Return the (X, Y) coordinate for the center point of the cell that contains the specified text.  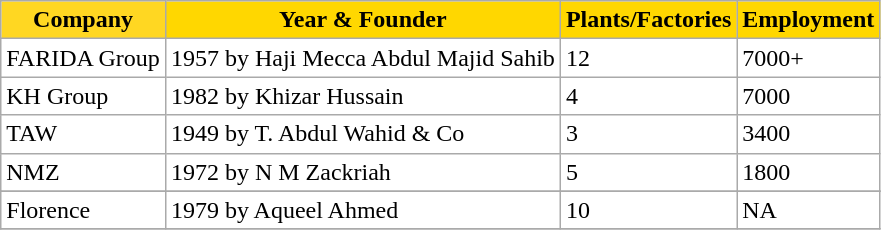
10 (648, 210)
7000+ (808, 58)
Company (84, 20)
NA (808, 210)
7000 (808, 96)
Florence (84, 210)
1949 by T. Abdul Wahid & Co (362, 134)
4 (648, 96)
1800 (808, 172)
TAW (84, 134)
12 (648, 58)
FARIDA Group (84, 58)
Plants/Factories (648, 20)
5 (648, 172)
KH Group (84, 96)
NMZ (84, 172)
1979 by Aqueel Ahmed (362, 210)
1982 by Khizar Hussain (362, 96)
Employment (808, 20)
3400 (808, 134)
1972 by N M Zackriah (362, 172)
3 (648, 134)
Year & Founder (362, 20)
1957 by Haji Mecca Abdul Majid Sahib (362, 58)
